Find where the given text appears and provide that cell's center as (x, y) coordinate. 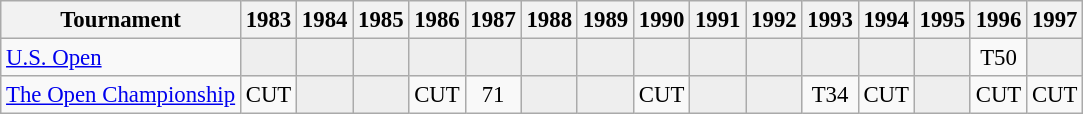
T50 (998, 58)
T34 (830, 95)
U.S. Open (121, 58)
1996 (998, 20)
1990 (661, 20)
1993 (830, 20)
1989 (605, 20)
1984 (325, 20)
1987 (493, 20)
1997 (1055, 20)
1985 (381, 20)
1994 (886, 20)
1995 (942, 20)
71 (493, 95)
1983 (268, 20)
1988 (549, 20)
1992 (774, 20)
1986 (437, 20)
Tournament (121, 20)
The Open Championship (121, 95)
1991 (718, 20)
